Scan for the cell matching the given text and deliver its [x, y] coordinate at center. 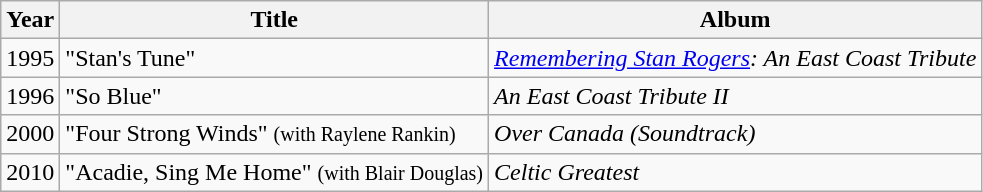
Over Canada (Soundtrack) [736, 134]
"Four Strong Winds" (with Raylene Rankin) [274, 134]
2000 [30, 134]
"Stan's Tune" [274, 58]
Celtic Greatest [736, 172]
Album [736, 20]
1995 [30, 58]
An East Coast Tribute II [736, 96]
Remembering Stan Rogers: An East Coast Tribute [736, 58]
Title [274, 20]
1996 [30, 96]
"Acadie, Sing Me Home" (with Blair Douglas) [274, 172]
"So Blue" [274, 96]
Year [30, 20]
2010 [30, 172]
